Return the [x, y] coordinate for the center point of the cell that contains the specified text.  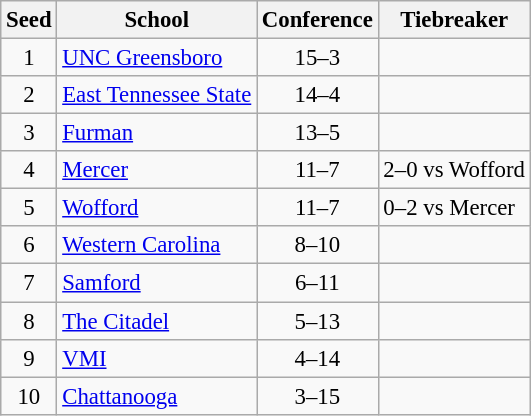
8 [29, 321]
6–11 [318, 283]
Chattanooga [157, 396]
5 [29, 208]
Wofford [157, 208]
5–13 [318, 321]
15–3 [318, 58]
1 [29, 58]
0–2 vs Mercer [454, 208]
10 [29, 396]
East Tennessee State [157, 95]
2–0 vs Wofford [454, 170]
Tiebreaker [454, 20]
Conference [318, 20]
13–5 [318, 133]
VMI [157, 358]
4–14 [318, 358]
Furman [157, 133]
14–4 [318, 95]
The Citadel [157, 321]
Samford [157, 283]
9 [29, 358]
6 [29, 245]
Mercer [157, 170]
3 [29, 133]
School [157, 20]
3–15 [318, 396]
7 [29, 283]
Seed [29, 20]
Western Carolina [157, 245]
2 [29, 95]
UNC Greensboro [157, 58]
4 [29, 170]
8–10 [318, 245]
